Determine the (x, y) coordinate at the center of the cell enclosing the given text.  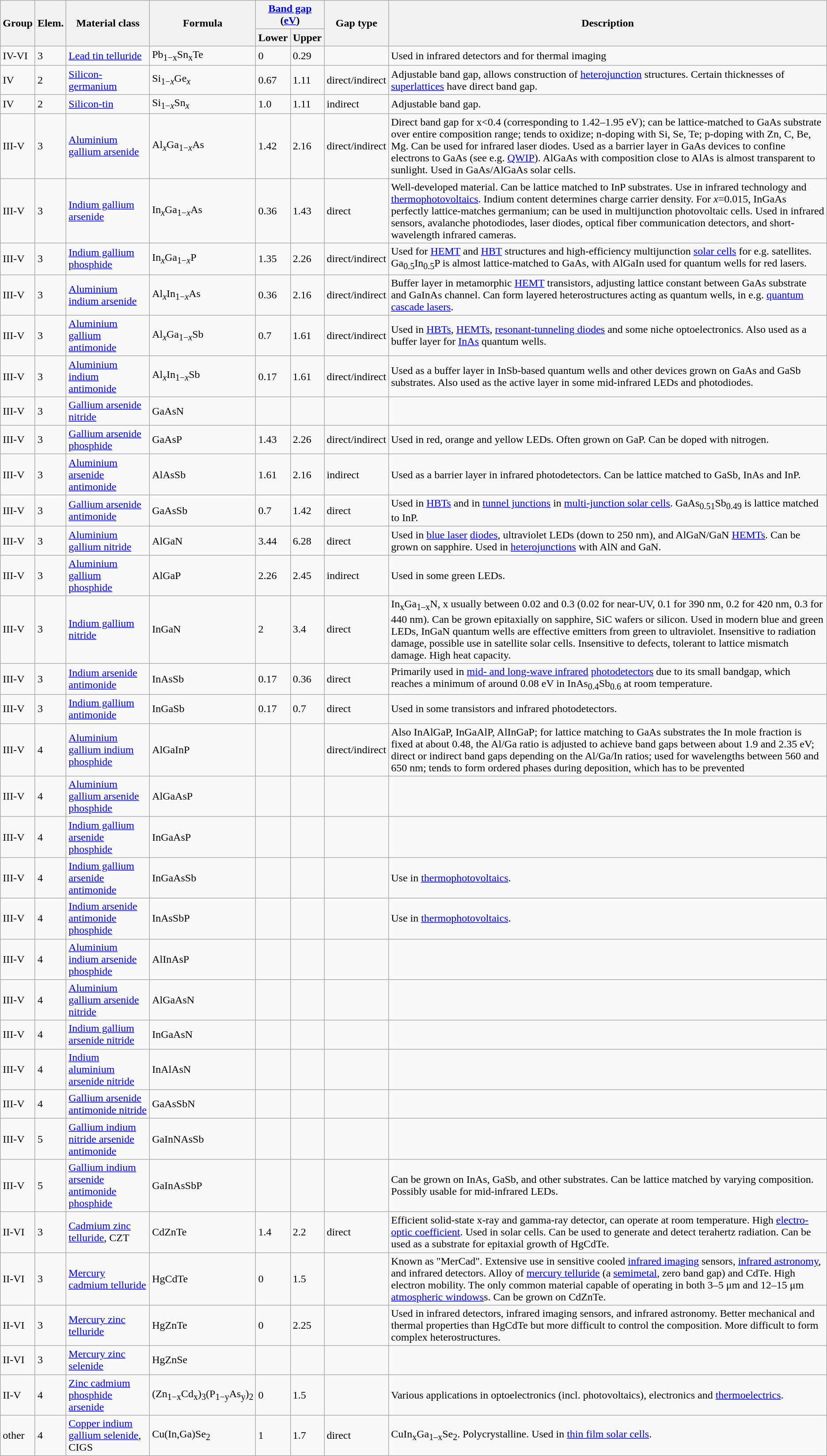
Band gap (eV) (290, 15)
1.35 (273, 259)
Adjustable band gap, allows construction of heterojunction structures. Certain thicknesses of superlattices have direct band gap. (608, 80)
AlxGa1−xSb (203, 335)
Indium gallium arsenide antimonide (108, 878)
Aluminium indium arsenide (108, 295)
Indium arsenide antimonide (108, 679)
IV-VI (18, 56)
Aluminium indium arsenide phosphide (108, 959)
Mercury zinc telluride (108, 1326)
Material class (108, 23)
CdZnTe (203, 1232)
Used in HBTs, HEMTs, resonant-tunneling diodes and some niche optoelectronics. Also used as a buffer layer for InAs quantum wells. (608, 335)
Aluminium gallium phosphide (108, 576)
Si1−xSnx (203, 104)
Group (18, 23)
Aluminium arsenide antimonide (108, 474)
II-V (18, 1395)
0.29 (307, 56)
1.7 (307, 1436)
Lower (273, 38)
(Zn1−xCdx)3(P1−yAsy)2 (203, 1395)
InGaN (203, 629)
InAlAsN (203, 1069)
Aluminium gallium antimonide (108, 335)
InxGa1−xP (203, 259)
AlGaP (203, 576)
GaInAsSbP (203, 1185)
GaAsSbN (203, 1104)
Various applications in optoelectronics (incl. photovoltaics), electronics and thermoelectrics. (608, 1395)
Used in HBTs and in tunnel junctions in multi-junction solar cells. GaAs0.51Sb0.49 is lattice matched to InP. (608, 510)
AlAsSb (203, 474)
Indium gallium arsenide nitride (108, 1034)
Mercury zinc selenide (108, 1361)
Aluminium gallium nitride (108, 541)
Used in infrared detectors and for thermal imaging (608, 56)
Aluminium gallium indium phosphide (108, 750)
AlGaInP (203, 750)
Used in some green LEDs. (608, 576)
Lead tin telluride (108, 56)
Indium aluminium arsenide nitride (108, 1069)
Adjustable band gap. (608, 104)
InGaAsP (203, 837)
InGaAsN (203, 1034)
GaAsN (203, 411)
GaAsSb (203, 510)
Aluminium gallium arsenide phosphide (108, 797)
GaAsP (203, 439)
Description (608, 23)
0.67 (273, 80)
Silicon-tin (108, 104)
Indium gallium arsenide phosphide (108, 837)
Silicon-germanium (108, 80)
InAsSbP (203, 919)
HgCdTe (203, 1279)
Upper (307, 38)
InxGa1−xAs (203, 211)
AlInAsP (203, 959)
Si1−xGex (203, 80)
Aluminium gallium arsenide (108, 146)
2.2 (307, 1232)
AlGaN (203, 541)
InGaAsSb (203, 878)
AlxIn1−xSb (203, 376)
6.28 (307, 541)
1.0 (273, 104)
Elem. (50, 23)
Gallium arsenide phosphide (108, 439)
InAsSb (203, 679)
Aluminium gallium arsenide nitride (108, 1000)
Used in some transistors and infrared photodetectors. (608, 709)
AlxGa1−xAs (203, 146)
Zinc cadmium phosphide arsenide (108, 1395)
AlxIn1−xAs (203, 295)
Indium gallium phosphide (108, 259)
Can be grown on InAs, GaSb, and other substrates. Can be lattice matched by varying composition. Possibly usable for mid-infrared LEDs. (608, 1185)
Used as a barrier layer in infrared photodetectors. Can be lattice matched to GaSb, InAs and InP. (608, 474)
Indium arsenide antimonide phosphide (108, 919)
Formula (203, 23)
Copper indium gallium selenide, CIGS (108, 1436)
Gallium indium nitride arsenide antimonide (108, 1139)
CuInxGa1–xSe2. Polycrystalline. Used in thin film solar cells. (608, 1436)
Indium gallium antimonide (108, 709)
InGaSb (203, 709)
Gallium arsenide antimonide (108, 510)
2.25 (307, 1326)
HgZnSe (203, 1361)
AlGaAsP (203, 797)
3.4 (307, 629)
Gap type (357, 23)
Cadmium zinc telluride, CZT (108, 1232)
2.45 (307, 576)
Indium gallium nitride (108, 629)
Aluminium indium antimonide (108, 376)
AlGaAsN (203, 1000)
GaInNAsSb (203, 1139)
Used in red, orange and yellow LEDs. Often grown on GaP. Can be doped with nitrogen. (608, 439)
Indium gallium arsenide (108, 211)
Mercury cadmium telluride (108, 1279)
Pb1−xSnxTe (203, 56)
HgZnTe (203, 1326)
3.44 (273, 541)
Gallium indium arsenide antimonide phosphide (108, 1185)
other (18, 1436)
1.4 (273, 1232)
1 (273, 1436)
Cu(In,Ga)Se2 (203, 1436)
Gallium arsenide antimonide nitride (108, 1104)
Gallium arsenide nitride (108, 411)
